From the cell containing the given text, extract its center point as [X, Y] coordinate. 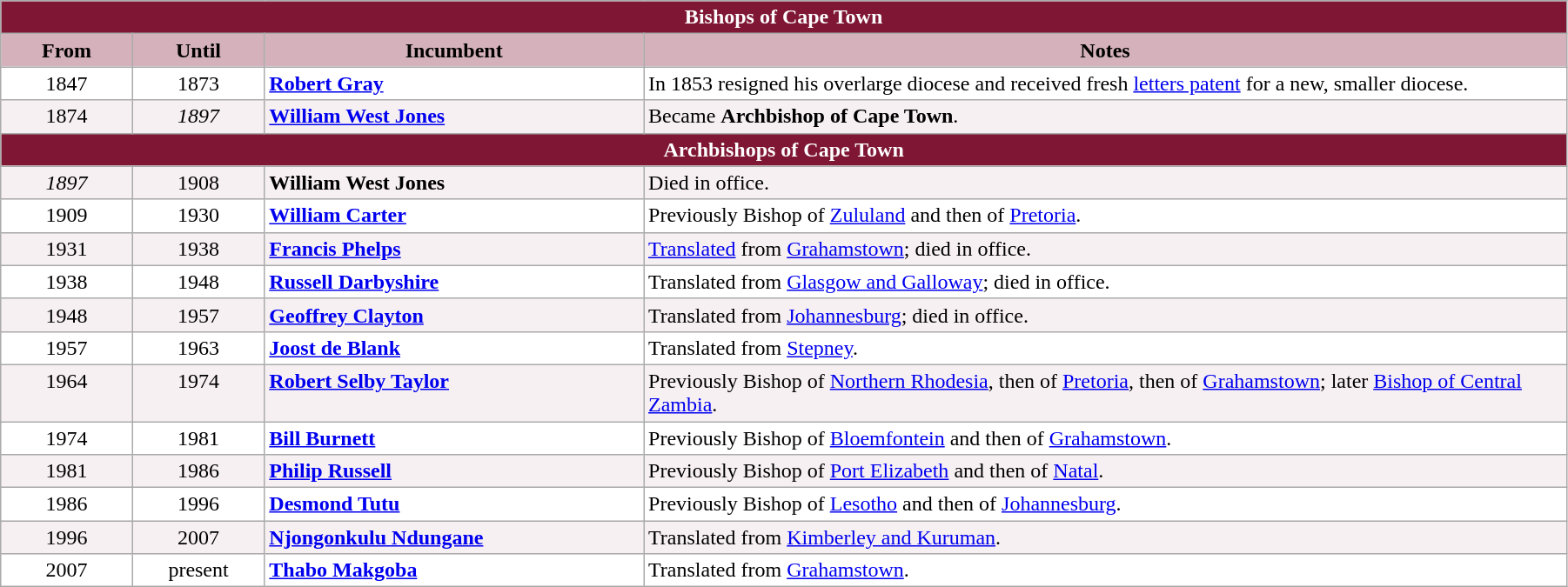
present [198, 570]
Robert Selby Taylor [454, 393]
Previously Bishop of Northern Rhodesia, then of Pretoria, then of Grahamstown; later Bishop of Central Zambia. [1105, 393]
Translated from Johannesburg; died in office. [1105, 315]
Geoffrey Clayton [454, 315]
Francis Phelps [454, 249]
Translated from Stepney. [1105, 348]
Desmond Tutu [454, 504]
Previously Bishop of Zululand and then of Pretoria. [1105, 216]
Incumbent [454, 50]
Joost de Blank [454, 348]
1908 [198, 183]
Bill Burnett [454, 437]
1931 [67, 249]
1874 [67, 117]
Died in office. [1105, 183]
1964 [67, 393]
Translated from Grahamstown. [1105, 570]
William Carter [454, 216]
Translated from Glasgow and Galloway; died in office. [1105, 282]
Until [198, 50]
Russell Darbyshire [454, 282]
Robert Gray [454, 83]
Translated from Kimberley and Kuruman. [1105, 537]
1847 [67, 83]
Bishops of Cape Town [784, 17]
1909 [67, 216]
Previously Bishop of Port Elizabeth and then of Natal. [1105, 471]
Notes [1105, 50]
1873 [198, 83]
Archbishops of Cape Town [784, 150]
1963 [198, 348]
Became Archbishop of Cape Town. [1105, 117]
Njongonkulu Ndungane [454, 537]
Previously Bishop of Bloemfontein and then of Grahamstown. [1105, 437]
Translated from Grahamstown; died in office. [1105, 249]
1930 [198, 216]
Thabo Makgoba [454, 570]
Philip Russell [454, 471]
Previously Bishop of Lesotho and then of Johannesburg. [1105, 504]
In 1853 resigned his overlarge diocese and received fresh letters patent for a new, smaller diocese. [1105, 83]
From [67, 50]
